From the cell containing the given text, extract its center point as (X, Y) coordinate. 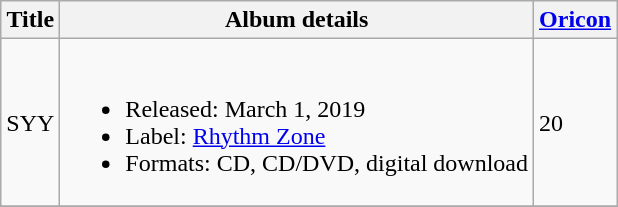
Album details (297, 20)
20 (576, 122)
Title (30, 20)
Released: March 1, 2019Label: Rhythm ZoneFormats: CD, CD/DVD, digital download (297, 122)
Oricon (576, 20)
SYY (30, 122)
